Determine the (x, y) coordinate at the center of the cell enclosing the given text.  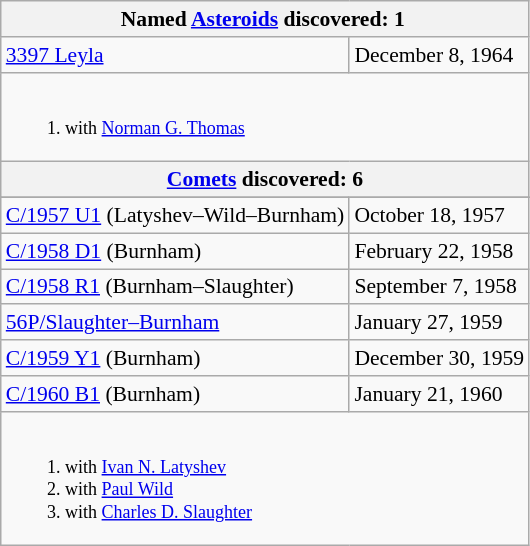
January 27, 1959 (439, 323)
Comets discovered: 6 (265, 180)
December 8, 1964 (439, 55)
C/1960 B1 (Burnham) (176, 394)
September 7, 1958 (439, 287)
October 18, 1957 (439, 216)
January 21, 1960 (439, 394)
February 22, 1958 (439, 251)
December 30, 1959 (439, 358)
with Ivan N. Latyshev with Paul Wild with Charles D. Slaughter (265, 478)
with Norman G. Thomas (265, 117)
3397 Leyla (176, 55)
C/1959 Y1 (Burnham) (176, 358)
56P/Slaughter–Burnham (176, 323)
C/1957 U1 (Latyshev–Wild–Burnham) (176, 216)
C/1958 R1 (Burnham–Slaughter) (176, 287)
Named Asteroids discovered: 1 (265, 19)
C/1958 D1 (Burnham) (176, 251)
